Extract the (X, Y) coordinate from the center of the cell holding the provided text.  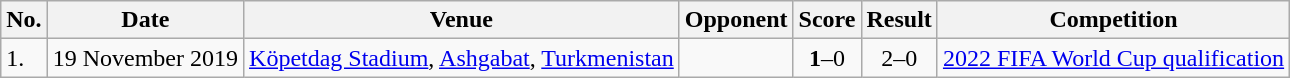
No. (24, 20)
2–0 (899, 58)
1–0 (827, 58)
19 November 2019 (145, 58)
Date (145, 20)
Score (827, 20)
Competition (1113, 20)
Opponent (736, 20)
Result (899, 20)
1. (24, 58)
2022 FIFA World Cup qualification (1113, 58)
Köpetdag Stadium, Ashgabat, Turkmenistan (462, 58)
Venue (462, 20)
